Return (x, y) of the center of cell containing provided text 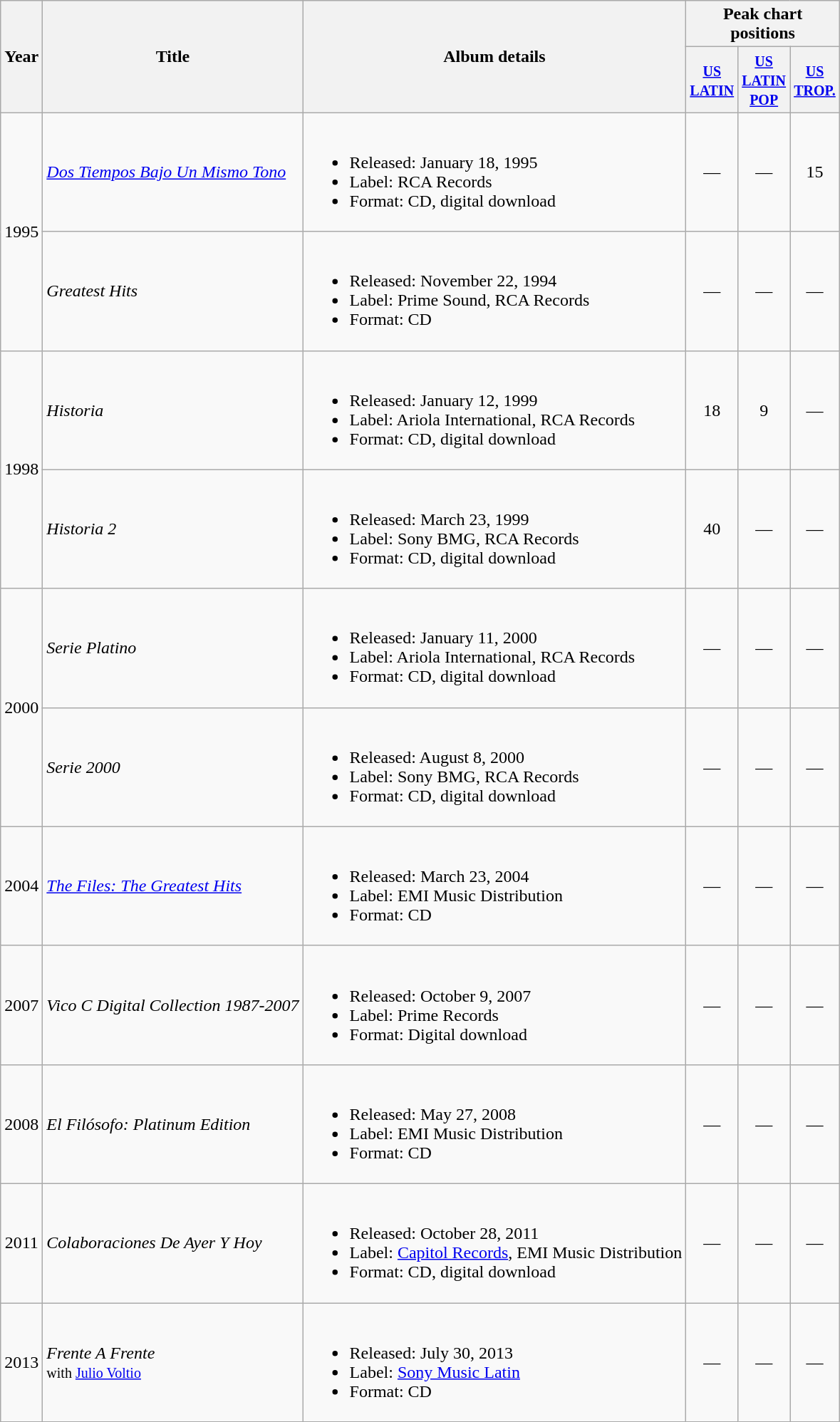
18 (712, 410)
USTROP. (815, 80)
2004 (21, 886)
Serie 2000 (172, 767)
2007 (21, 1005)
Released: March 23, 2004Label: EMI Music DistributionFormat: CD (494, 886)
El Filósofo: Platinum Edition (172, 1124)
Released: August 8, 2000Label: Sony BMG, RCA RecordsFormat: CD, digital download (494, 767)
Peak chart positions (763, 24)
2000 (21, 707)
Vico C Digital Collection 1987-2007 (172, 1005)
Historia 2 (172, 529)
Title (172, 57)
Released: October 9, 2007Label: Prime RecordsFormat: Digital download (494, 1005)
Released: March 23, 1999Label: Sony BMG, RCA RecordsFormat: CD, digital download (494, 529)
USLATIN (712, 80)
Serie Platino (172, 648)
Released: July 30, 2013Label: Sony Music LatinFormat: CD (494, 1362)
1995 (21, 232)
Historia (172, 410)
Greatest Hits (172, 291)
40 (712, 529)
9 (764, 410)
15 (815, 172)
Released: January 18, 1995Label: RCA RecordsFormat: CD, digital download (494, 172)
Colaboraciones De Ayer Y Hoy (172, 1242)
1998 (21, 469)
Released: October 28, 2011Label: Capitol Records, EMI Music DistributionFormat: CD, digital download (494, 1242)
Year (21, 57)
Released: November 22, 1994Label: Prime Sound, RCA RecordsFormat: CD (494, 291)
Dos Tiempos Bajo Un Mismo Tono (172, 172)
2011 (21, 1242)
Released: January 11, 2000Label: Ariola International, RCA RecordsFormat: CD, digital download (494, 648)
Released: January 12, 1999Label: Ariola International, RCA RecordsFormat: CD, digital download (494, 410)
USLATIN POP (764, 80)
Released: May 27, 2008Label: EMI Music DistributionFormat: CD (494, 1124)
2008 (21, 1124)
Album details (494, 57)
Frente A Frentewith Julio Voltio (172, 1362)
The Files: The Greatest Hits (172, 886)
2013 (21, 1362)
